Output the [x, y] coordinate of the center of the cell containing the given text.  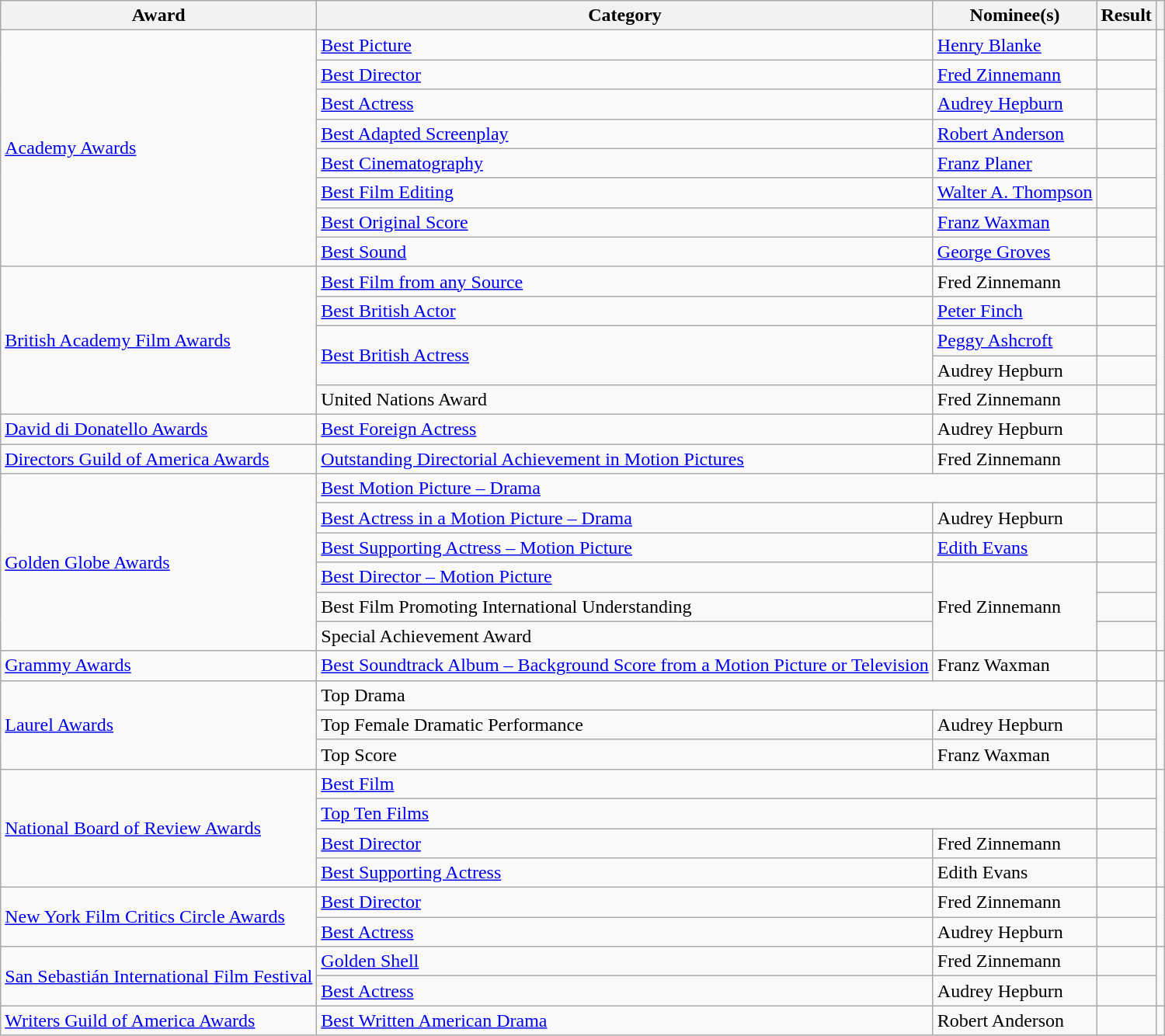
Result [1126, 16]
Outstanding Directorial Achievement in Motion Pictures [625, 459]
Nominee(s) [1014, 16]
Best Soundtrack Album – Background Score from a Motion Picture or Television [625, 666]
Top Female Dramatic Performance [625, 725]
Category [625, 16]
Writers Guild of America Awards [158, 1020]
Top Drama [707, 695]
Best Supporting Actress [625, 873]
Laurel Awards [158, 725]
Best Film Promoting International Understanding [707, 607]
Top Ten Films [707, 813]
Best Film [707, 784]
Best British Actor [625, 311]
Best Cinematography [625, 163]
David di Donatello Awards [158, 429]
New York Film Critics Circle Awards [158, 917]
Best Supporting Actress – Motion Picture [625, 548]
George Groves [1014, 252]
Special Achievement Award [707, 636]
Top Score [625, 754]
Best Film from any Source [625, 281]
Best Original Score [625, 222]
National Board of Review Awards [158, 828]
Golden Globe Awards [158, 562]
Best Motion Picture – Drama [707, 488]
Best Film Editing [625, 193]
Peter Finch [1014, 311]
Best Written American Drama [625, 1020]
Best Director – Motion Picture [625, 577]
United Nations Award [625, 400]
Directors Guild of America Awards [158, 459]
Award [158, 16]
Grammy Awards [158, 666]
Peggy Ashcroft [1014, 340]
Best Picture [625, 45]
Golden Shell [625, 961]
Best Adapted Screenplay [625, 134]
Best Actress in a Motion Picture – Drama [625, 518]
Franz Planer [1014, 163]
Best Sound [625, 252]
Academy Awards [158, 148]
Best Foreign Actress [625, 429]
Walter A. Thompson [1014, 193]
British Academy Film Awards [158, 340]
Henry Blanke [1014, 45]
San Sebastián International Film Festival [158, 976]
Best British Actress [625, 355]
